Determine the (x, y) coordinate at the center of the cell enclosing the given text.  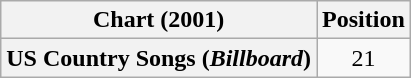
Position (364, 20)
21 (364, 58)
Chart (2001) (159, 20)
US Country Songs (Billboard) (159, 58)
